Provide the (x, y) coordinate of the cell's center where the given text is located.  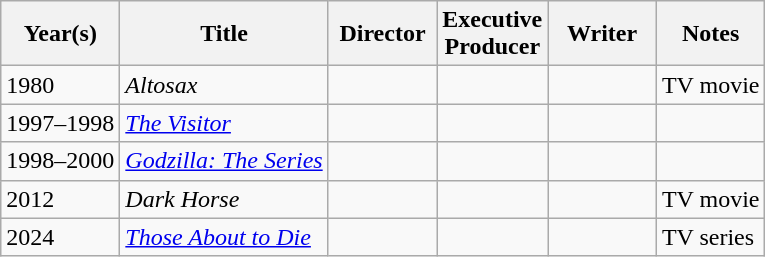
Godzilla: The Series (224, 161)
Director (382, 34)
Dark Horse (224, 199)
2024 (60, 237)
Writer (602, 34)
2012 (60, 199)
Year(s) (60, 34)
Altosax (224, 85)
The Visitor (224, 123)
Those About to Die (224, 237)
ExecutiveProducer (492, 34)
Title (224, 34)
1998–2000 (60, 161)
1980 (60, 85)
TV series (710, 237)
1997–1998 (60, 123)
Notes (710, 34)
